Detect which cell encompasses the target text, then output its (x, y) center coordinate. 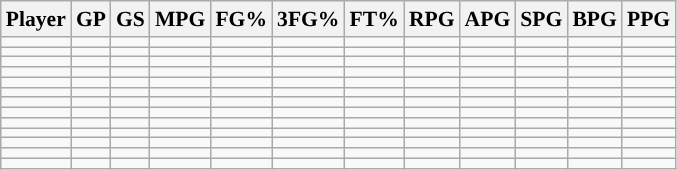
BPG (594, 19)
GS (130, 19)
APG (488, 19)
GP (91, 19)
MPG (180, 19)
PPG (648, 19)
SPG (541, 19)
Player (36, 19)
RPG (432, 19)
FT% (374, 19)
FG% (241, 19)
3FG% (308, 19)
